Extract the (X, Y) coordinate from the center of the cell holding the provided text.  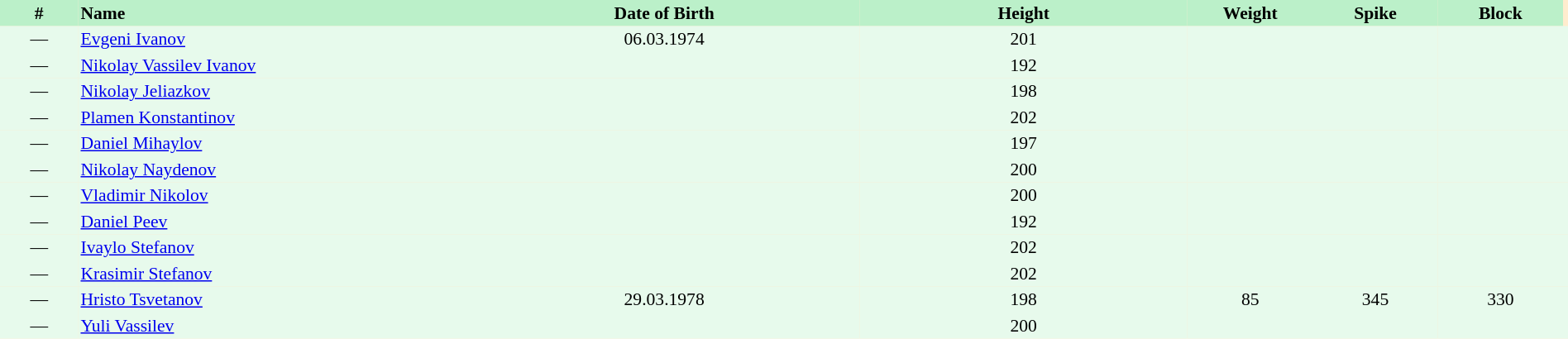
197 (1024, 144)
Plamen Konstantinov (273, 117)
# (39, 13)
Weight (1250, 13)
06.03.1974 (664, 40)
Vladimir Nikolov (273, 195)
Hristo Tsvetanov (273, 299)
Nikolay Jeliazkov (273, 91)
Name (273, 13)
345 (1374, 299)
Nikolay Naydenov (273, 169)
Nikolay Vassilev Ivanov (273, 65)
Daniel Peev (273, 222)
330 (1500, 299)
201 (1024, 40)
Krasimir Stefanov (273, 274)
Ivaylo Stefanov (273, 248)
Date of Birth (664, 13)
85 (1250, 299)
Spike (1374, 13)
Yuli Vassilev (273, 326)
Daniel Mihaylov (273, 144)
29.03.1978 (664, 299)
Evgeni Ivanov (273, 40)
Block (1500, 13)
Height (1024, 13)
